Extract the [x, y] coordinate from the center of the cell holding the provided text.  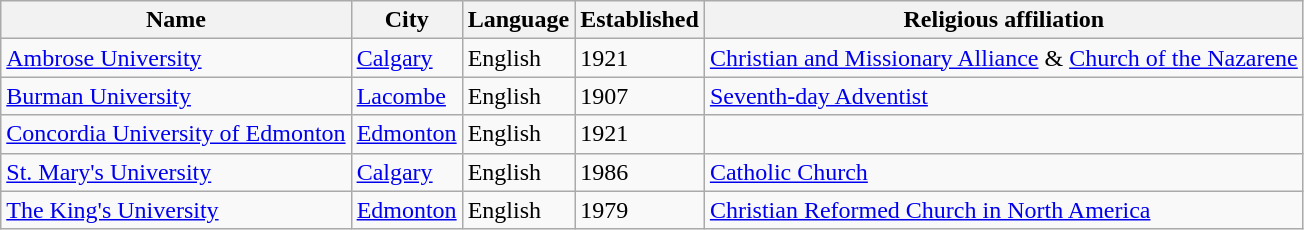
Christian Reformed Church in North America [1004, 210]
Seventh-day Adventist [1004, 96]
St. Mary's University [176, 172]
Catholic Church [1004, 172]
Established [640, 20]
Language [518, 20]
1907 [640, 96]
1986 [640, 172]
Christian and Missionary Alliance & Church of the Nazarene [1004, 58]
Concordia University of Edmonton [176, 134]
Religious affiliation [1004, 20]
The King's University [176, 210]
Burman University [176, 96]
City [406, 20]
Lacombe [406, 96]
Name [176, 20]
Ambrose University [176, 58]
1979 [640, 210]
